From the cell containing the given text, extract its center point as (X, Y) coordinate. 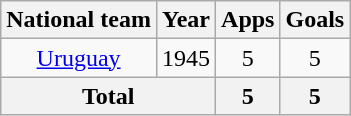
Year (186, 20)
1945 (186, 58)
Apps (248, 20)
Goals (315, 20)
Uruguay (79, 58)
Total (108, 96)
National team (79, 20)
